Determine the (x, y) coordinate at the center of the cell enclosing the given text.  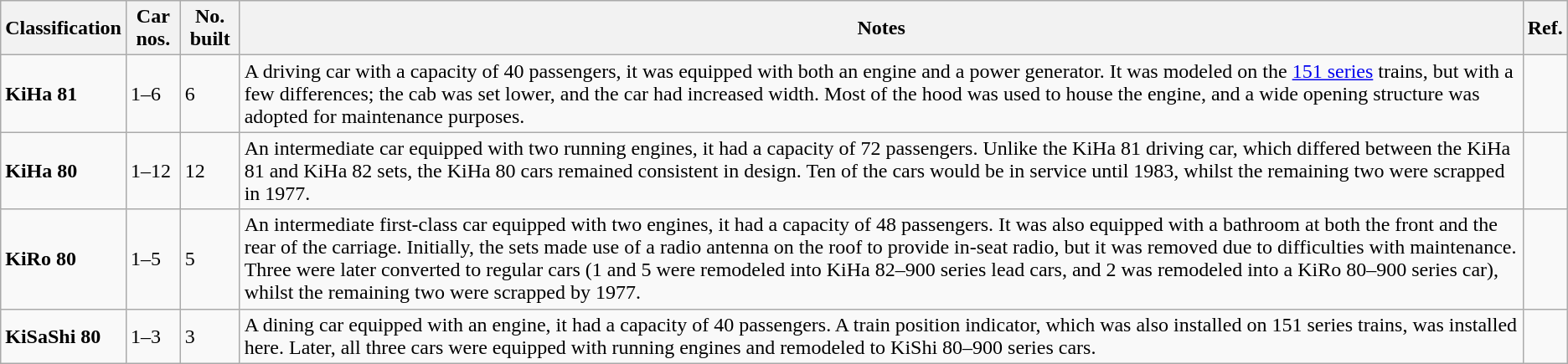
Car nos. (152, 28)
3 (209, 336)
6 (209, 94)
Notes (881, 28)
1–12 (152, 171)
No. built (209, 28)
1–6 (152, 94)
12 (209, 171)
Ref. (1545, 28)
KiSaShi 80 (64, 336)
1–3 (152, 336)
5 (209, 259)
KiHa 80 (64, 171)
KiRo 80 (64, 259)
1–5 (152, 259)
Classification (64, 28)
KiHa 81 (64, 94)
